Determine the [x, y] coordinate at the center of the cell enclosing the given text.  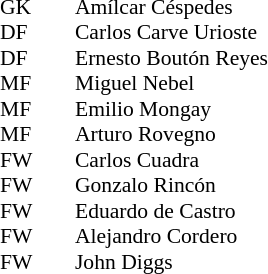
Ernesto Boutón Reyes [172, 58]
Miguel Nebel [172, 83]
Alejandro Cordero [172, 237]
Gonzalo Rincón [172, 185]
Carlos Carve Urioste [172, 33]
Emilio Mongay [172, 109]
Eduardo de Castro [172, 211]
Arturo Rovegno [172, 135]
Carlos Cuadra [172, 160]
